Provide the (X, Y) coordinate of the cell's center where the given text is located.  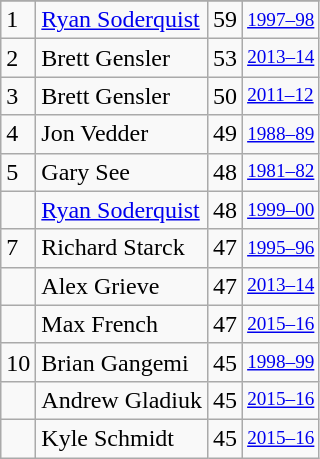
1997–98 (281, 20)
Kyle Schmidt (122, 438)
Max French (122, 324)
Richard Starck (122, 248)
5 (18, 172)
53 (226, 58)
10 (18, 362)
59 (226, 20)
1988–89 (281, 134)
Andrew Gladiuk (122, 400)
Jon Vedder (122, 134)
1981–82 (281, 172)
4 (18, 134)
49 (226, 134)
Alex Grieve (122, 286)
Brian Gangemi (122, 362)
1995–96 (281, 248)
1999–00 (281, 210)
Gary See (122, 172)
2011–12 (281, 96)
2 (18, 58)
1 (18, 20)
50 (226, 96)
3 (18, 96)
1998–99 (281, 362)
7 (18, 248)
